Search for the cell housing the specified text and yield its (X, Y) center coordinate. 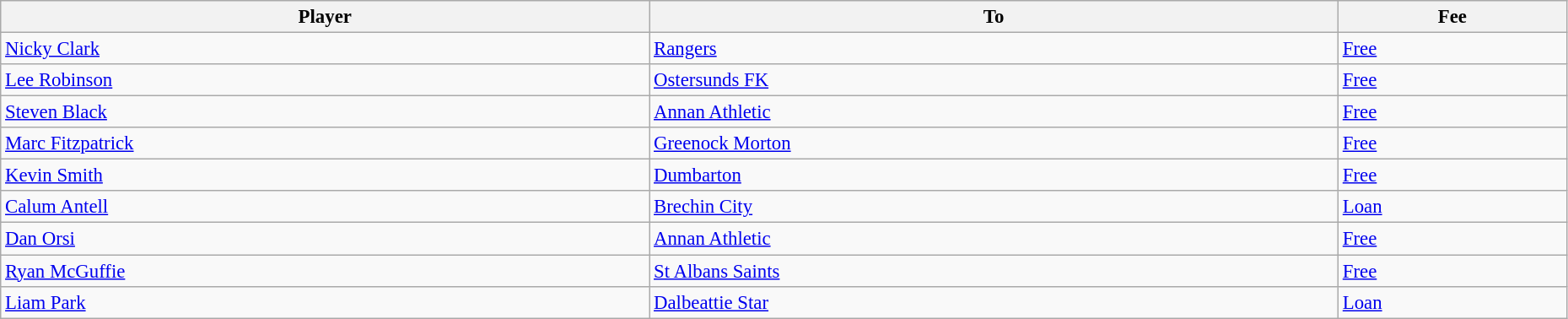
Ryan McGuffie (326, 271)
Marc Fitzpatrick (326, 143)
Greenock Morton (994, 143)
Dumbarton (994, 176)
Kevin Smith (326, 176)
Lee Robinson (326, 80)
Brechin City (994, 207)
Liam Park (326, 302)
Fee (1452, 17)
St Albans Saints (994, 271)
Dalbeattie Star (994, 302)
Steven Black (326, 112)
Rangers (994, 49)
Player (326, 17)
Nicky Clark (326, 49)
Dan Orsi (326, 239)
Ostersunds FK (994, 80)
To (994, 17)
Calum Antell (326, 207)
